Locate the cell with the specified text and output its [x, y] center coordinate. 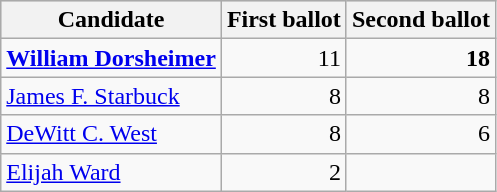
Candidate [112, 20]
First ballot [284, 20]
DeWitt C. West [112, 134]
6 [420, 134]
Second ballot [420, 20]
William Dorsheimer [112, 58]
18 [420, 58]
Elijah Ward [112, 172]
James F. Starbuck [112, 96]
2 [284, 172]
11 [284, 58]
